Output the (X, Y) coordinate of the center of the cell containing the given text.  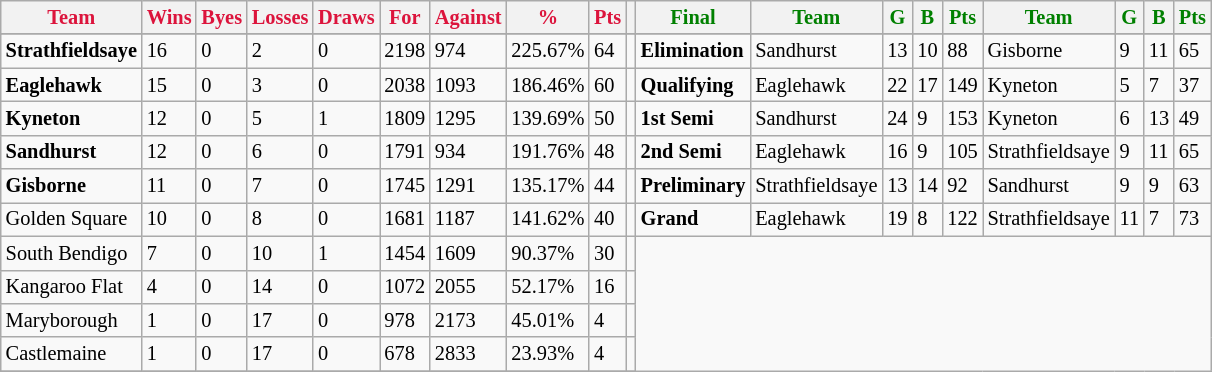
122 (962, 219)
90.37% (548, 253)
678 (405, 354)
225.67% (548, 51)
Golden Square (72, 219)
1791 (405, 152)
105 (962, 152)
2198 (405, 51)
2055 (468, 287)
153 (962, 118)
1454 (405, 253)
186.46% (548, 85)
1093 (468, 85)
92 (962, 186)
149 (962, 85)
Against (468, 17)
1295 (468, 118)
15 (170, 85)
135.17% (548, 186)
30 (608, 253)
974 (468, 51)
934 (468, 152)
52.17% (548, 287)
73 (1192, 219)
For (405, 17)
1809 (405, 118)
2038 (405, 85)
1187 (468, 219)
48 (608, 152)
978 (405, 320)
Kangaroo Flat (72, 287)
Elimination (694, 51)
1072 (405, 287)
Qualifying (694, 85)
2nd Semi (694, 152)
Losses (280, 17)
40 (608, 219)
24 (897, 118)
Grand (694, 219)
Maryborough (72, 320)
37 (1192, 85)
Preliminary (694, 186)
2 (280, 51)
Byes (221, 17)
44 (608, 186)
Final (694, 17)
3 (280, 85)
191.76% (548, 152)
139.69% (548, 118)
1745 (405, 186)
22 (897, 85)
1609 (468, 253)
49 (1192, 118)
2833 (468, 354)
63 (1192, 186)
Wins (170, 17)
141.62% (548, 219)
1291 (468, 186)
64 (608, 51)
23.93% (548, 354)
% (548, 17)
50 (608, 118)
Draws (346, 17)
19 (897, 219)
45.01% (548, 320)
Castlemaine (72, 354)
2173 (468, 320)
1st Semi (694, 118)
88 (962, 51)
1681 (405, 219)
South Bendigo (72, 253)
60 (608, 85)
